Identify which cell holds the provided text, then report its [x, y] central coordinate. 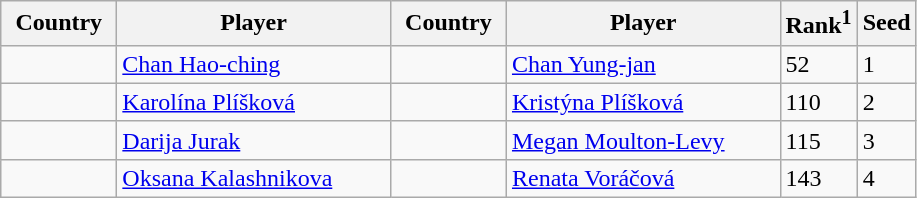
2 [886, 102]
Megan Moulton-Levy [643, 140]
Karolína Plíšková [254, 102]
4 [886, 178]
1 [886, 64]
Oksana Kalashnikova [254, 178]
Rank1 [818, 24]
Chan Hao-ching [254, 64]
Renata Voráčová [643, 178]
3 [886, 140]
52 [818, 64]
Darija Jurak [254, 140]
Kristýna Plíšková [643, 102]
143 [818, 178]
115 [818, 140]
110 [818, 102]
Seed [886, 24]
Chan Yung-jan [643, 64]
